Detect which cell encompasses the target text, then output its [x, y] center coordinate. 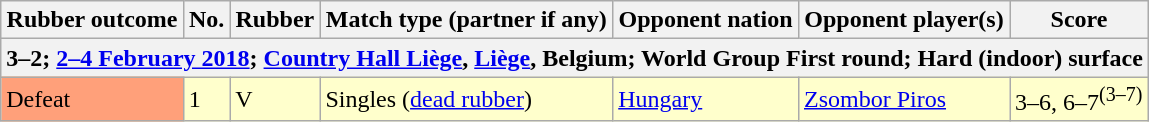
Rubber outcome [92, 20]
No. [206, 20]
Zsombor Piros [904, 100]
Rubber [275, 20]
Score [1080, 20]
Opponent player(s) [904, 20]
Defeat [92, 100]
3–6, 6–7(3–7) [1080, 100]
1 [206, 100]
Match type (partner if any) [466, 20]
V [275, 100]
3–2; 2–4 February 2018; Country Hall Liège, Liège, Belgium; World Group First round; Hard (indoor) surface [575, 58]
Hungary [706, 100]
Singles (dead rubber) [466, 100]
Opponent nation [706, 20]
